From the cell containing the given text, extract its center point as (x, y) coordinate. 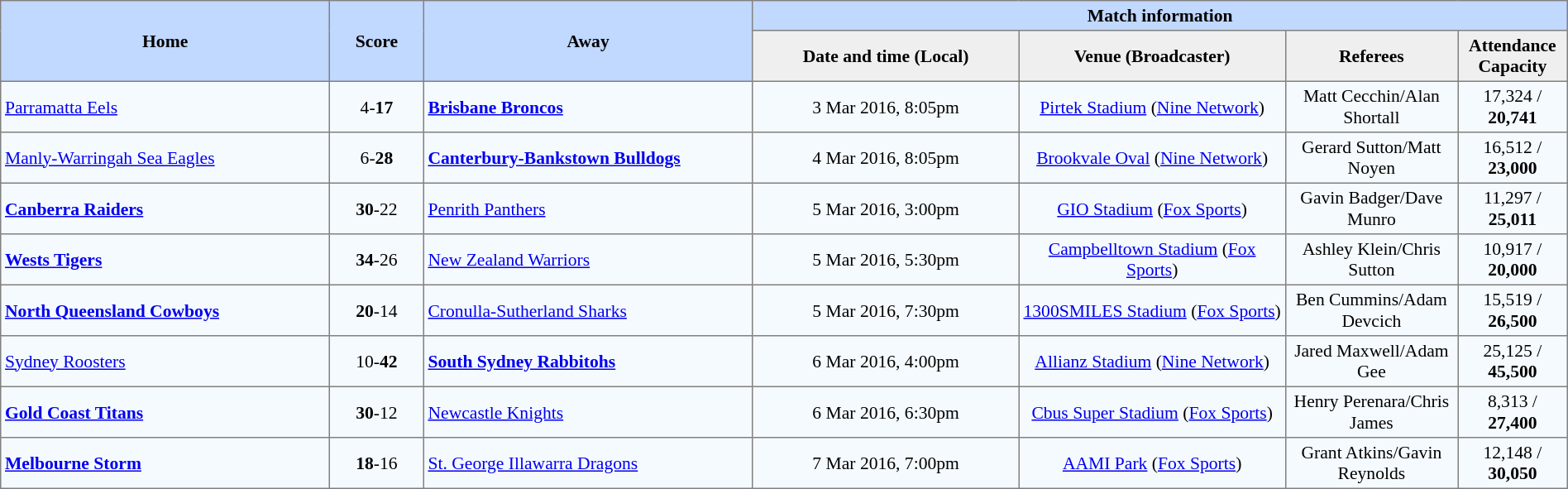
30-22 (377, 209)
GIO Stadium (Fox Sports) (1152, 209)
Campbelltown Stadium (Fox Sports) (1152, 260)
Home (165, 41)
5 Mar 2016, 5:30pm (886, 260)
Manly-Warringah Sea Eagles (165, 158)
7 Mar 2016, 7:00pm (886, 463)
Cronulla-Sutherland Sharks (588, 310)
Referees (1371, 56)
18-16 (377, 463)
Date and time (Local) (886, 56)
1300SMILES Stadium (Fox Sports) (1152, 310)
New Zealand Warriors (588, 260)
10-42 (377, 362)
17,324 / 20,741 (1513, 107)
South Sydney Rabbitohs (588, 362)
5 Mar 2016, 3:00pm (886, 209)
Wests Tigers (165, 260)
Brookvale Oval (Nine Network) (1152, 158)
Penrith Panthers (588, 209)
6-28 (377, 158)
6 Mar 2016, 4:00pm (886, 362)
Canberra Raiders (165, 209)
Gerard Sutton/Matt Noyen (1371, 158)
Cbus Super Stadium (Fox Sports) (1152, 412)
Venue (Broadcaster) (1152, 56)
6 Mar 2016, 6:30pm (886, 412)
25,125 / 45,500 (1513, 362)
10,917 / 20,000 (1513, 260)
Brisbane Broncos (588, 107)
Attendance Capacity (1513, 56)
Sydney Roosters (165, 362)
8,313 / 27,400 (1513, 412)
4 Mar 2016, 8:05pm (886, 158)
11,297 / 25,011 (1513, 209)
4-17 (377, 107)
Match information (1159, 16)
AAMI Park (Fox Sports) (1152, 463)
Newcastle Knights (588, 412)
15,519 / 26,500 (1513, 310)
20-14 (377, 310)
Ashley Klein/Chris Sutton (1371, 260)
Melbourne Storm (165, 463)
Away (588, 41)
Score (377, 41)
North Queensland Cowboys (165, 310)
5 Mar 2016, 7:30pm (886, 310)
Allianz Stadium (Nine Network) (1152, 362)
St. George Illawarra Dragons (588, 463)
Matt Cecchin/Alan Shortall (1371, 107)
Ben Cummins/Adam Devcich (1371, 310)
34-26 (377, 260)
30-12 (377, 412)
Grant Atkins/Gavin Reynolds (1371, 463)
3 Mar 2016, 8:05pm (886, 107)
Gold Coast Titans (165, 412)
Henry Perenara/Chris James (1371, 412)
Pirtek Stadium (Nine Network) (1152, 107)
Parramatta Eels (165, 107)
Gavin Badger/Dave Munro (1371, 209)
16,512 / 23,000 (1513, 158)
Jared Maxwell/Adam Gee (1371, 362)
Canterbury-Bankstown Bulldogs (588, 158)
12,148 / 30,050 (1513, 463)
